Output the [x, y] coordinate of the center of the cell containing the given text.  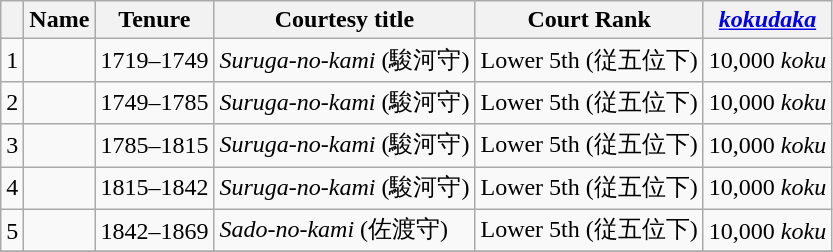
1815–1842 [154, 188]
5 [12, 230]
1 [12, 60]
1719–1749 [154, 60]
1842–1869 [154, 230]
4 [12, 188]
Sado-no-kami (佐渡守) [344, 230]
Tenure [154, 20]
Name [60, 20]
3 [12, 146]
1785–1815 [154, 146]
Courtesy title [344, 20]
Court Rank [589, 20]
1749–1785 [154, 102]
kokudaka [767, 20]
2 [12, 102]
